Determine the (x, y) coordinate at the center of the cell enclosing the given text.  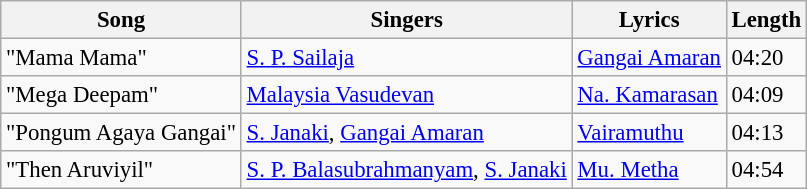
Mu. Metha (649, 170)
Malaysia Vasudevan (406, 95)
Gangai Amaran (649, 58)
Vairamuthu (649, 133)
Lyrics (649, 20)
"Pongum Agaya Gangai" (122, 133)
04:09 (766, 95)
"Mama Mama" (122, 58)
S. Janaki, Gangai Amaran (406, 133)
Na. Kamarasan (649, 95)
Length (766, 20)
04:13 (766, 133)
S. P. Balasubrahmanyam, S. Janaki (406, 170)
04:20 (766, 58)
"Mega Deepam" (122, 95)
S. P. Sailaja (406, 58)
04:54 (766, 170)
Song (122, 20)
"Then Aruviyil" (122, 170)
Singers (406, 20)
